Extract the [X, Y] coordinate from the center of the cell holding the provided text.  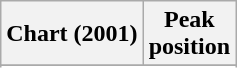
Peak position [189, 34]
Chart (2001) [72, 34]
